From the cell containing the given text, extract its center point as [X, Y] coordinate. 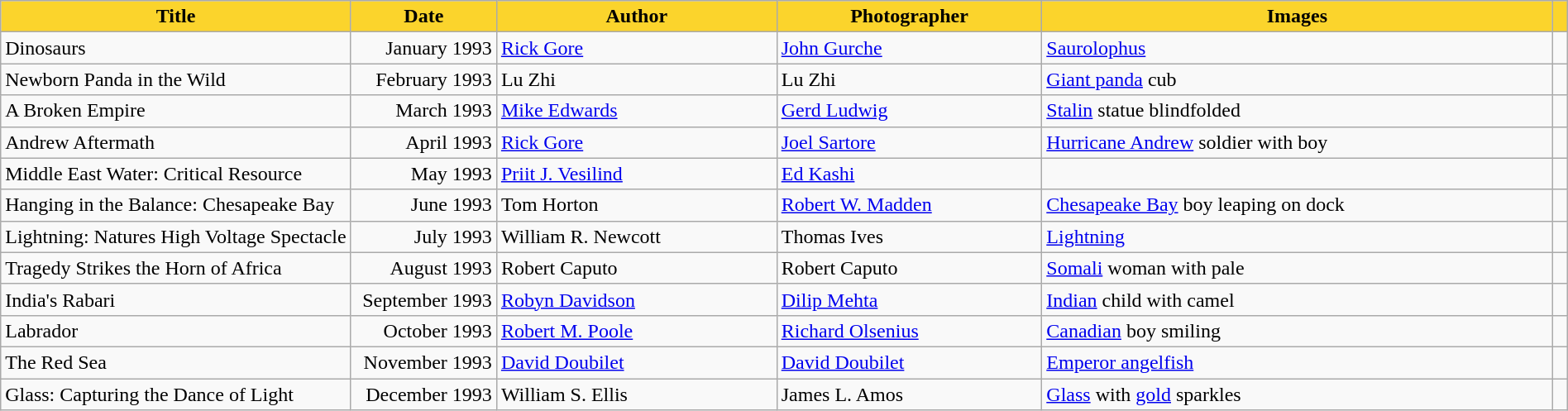
June 1993 [423, 205]
Indian child with camel [1297, 299]
September 1993 [423, 299]
Middle East Water: Critical Resource [176, 174]
A Broken Empire [176, 111]
Ed Kashi [910, 174]
Thomas Ives [910, 237]
November 1993 [423, 362]
Hanging in the Balance: Chesapeake Bay [176, 205]
Robert W. Madden [910, 205]
December 1993 [423, 394]
Title [176, 17]
Richard Olsenius [910, 331]
Tragedy Strikes the Horn of Africa [176, 268]
Robyn Davidson [637, 299]
May 1993 [423, 174]
Hurricane Andrew soldier with boy [1297, 142]
Priit J. Vesilind [637, 174]
Dinosaurs [176, 48]
James L. Amos [910, 394]
John Gurche [910, 48]
February 1993 [423, 79]
Glass: Capturing the Dance of Light [176, 394]
Chesapeake Bay boy leaping on dock [1297, 205]
August 1993 [423, 268]
William R. Newcott [637, 237]
Dilip Mehta [910, 299]
The Red Sea [176, 362]
March 1993 [423, 111]
Tom Horton [637, 205]
Lightning: Natures High Voltage Spectacle [176, 237]
July 1993 [423, 237]
Images [1297, 17]
Author [637, 17]
Newborn Panda in the Wild [176, 79]
Glass with gold sparkles [1297, 394]
Stalin statue blindfolded [1297, 111]
Date [423, 17]
Joel Sartore [910, 142]
January 1993 [423, 48]
Emperor angelfish [1297, 362]
October 1993 [423, 331]
William S. Ellis [637, 394]
Photographer [910, 17]
April 1993 [423, 142]
Somali woman with pale [1297, 268]
Lightning [1297, 237]
Andrew Aftermath [176, 142]
Gerd Ludwig [910, 111]
Saurolophus [1297, 48]
Mike Edwards [637, 111]
Canadian boy smiling [1297, 331]
Labrador [176, 331]
Giant panda cub [1297, 79]
India's Rabari [176, 299]
Robert M. Poole [637, 331]
